For the text-containing cell, return its midpoint in (x, y) coordinate format. 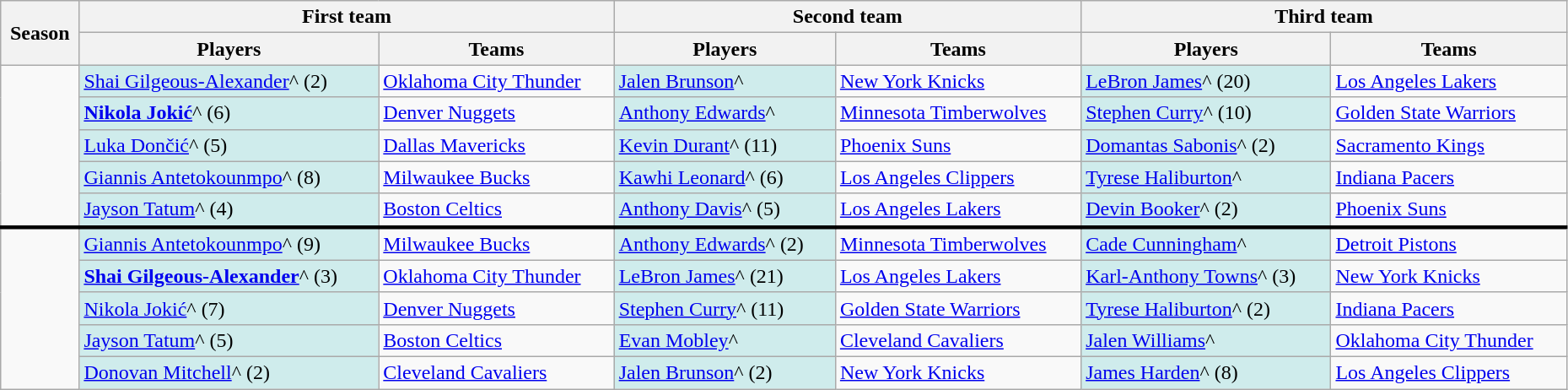
Third team (1324, 17)
Shai Gilgeous-Alexander^ (3) (229, 276)
Anthony Edwards^ (2) (725, 244)
Karl-Anthony Towns^ (3) (1206, 276)
Stephen Curry^ (10) (1206, 113)
Jalen Brunson^ (2) (725, 372)
Tyrese Haliburton^ (1206, 177)
Giannis Antetokounmpo^ (8) (229, 177)
Sacramento Kings (1449, 145)
Kevin Durant^ (11) (725, 145)
LeBron James^ (21) (725, 276)
Kawhi Leonard^ (6) (725, 177)
First team (347, 17)
Jayson Tatum^ (4) (229, 210)
Giannis Antetokounmpo^ (9) (229, 244)
Anthony Davis^ (5) (725, 210)
Devin Booker^ (2) (1206, 210)
Nikola Jokić^ (6) (229, 113)
Anthony Edwards^ (725, 113)
Season (40, 33)
Luka Dončić^ (5) (229, 145)
Shai Gilgeous-Alexander^ (2) (229, 81)
Cade Cunningham^ (1206, 244)
Evan Mobley^ (725, 340)
LeBron James^ (20) (1206, 81)
Second team (848, 17)
Domantas Sabonis^ (2) (1206, 145)
Nikola Jokić^ (7) (229, 308)
James Harden^ (8) (1206, 372)
Dallas Mavericks (496, 145)
Stephen Curry^ (11) (725, 308)
Jalen Williams^ (1206, 340)
Jayson Tatum^ (5) (229, 340)
Jalen Brunson^ (725, 81)
Tyrese Haliburton^ (2) (1206, 308)
Donovan Mitchell^ (2) (229, 372)
Detroit Pistons (1449, 244)
